Pinpoint the cell where the given text exists, returning its [X, Y] midpoint coordinate. 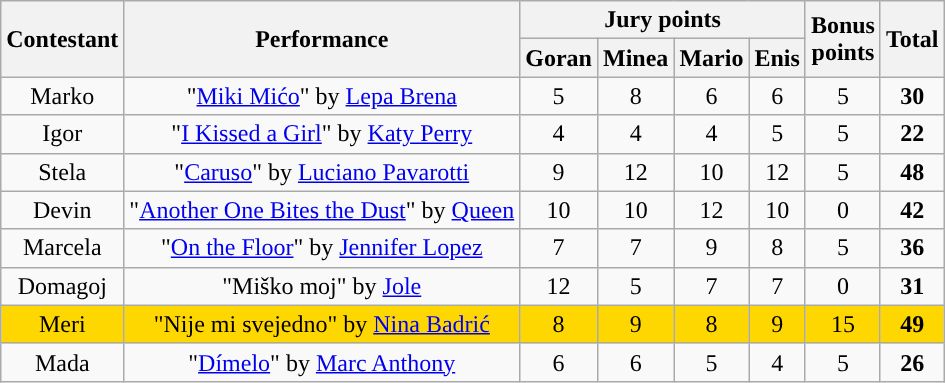
"Miško moj" by Jole [322, 286]
48 [912, 172]
Mario [712, 58]
"Nije mi svejedno" by Nina Badrić [322, 324]
26 [912, 362]
Bonuspoints [842, 39]
Enis [777, 58]
Mada [62, 362]
Jury points [663, 20]
Stela [62, 172]
"Miki Mićo" by Lepa Brena [322, 96]
Marko [62, 96]
Performance [322, 39]
Meri [62, 324]
42 [912, 210]
Minea [635, 58]
"Dímelo" by Marc Anthony [322, 362]
Igor [62, 134]
Contestant [62, 39]
36 [912, 248]
Marcela [62, 248]
49 [912, 324]
Total [912, 39]
"On the Floor" by Jennifer Lopez [322, 248]
15 [842, 324]
22 [912, 134]
30 [912, 96]
"Another One Bites the Dust" by Queen [322, 210]
"I Kissed a Girl" by Katy Perry [322, 134]
31 [912, 286]
Devin [62, 210]
"Caruso" by Luciano Pavarotti [322, 172]
Goran [559, 58]
Domagoj [62, 286]
